Locate the cell with the specified text and output its (X, Y) center coordinate. 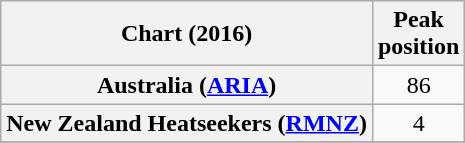
New Zealand Heatseekers (RMNZ) (187, 123)
4 (418, 123)
Chart (2016) (187, 34)
Australia (ARIA) (187, 85)
Peakposition (418, 34)
86 (418, 85)
